Return the [X, Y] coordinate for the center point of the cell that contains the specified text.  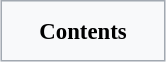
Contents [84, 31]
